Search for the cell housing the specified text and yield its (X, Y) center coordinate. 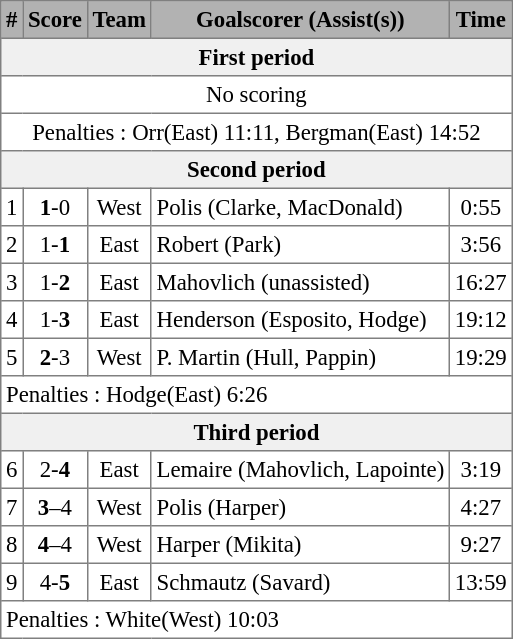
Polis (Clarke, MacDonald) (300, 207)
Schmautz (Savard) (300, 582)
1-3 (55, 320)
1-1 (55, 245)
Harper (Mikita) (300, 545)
9:27 (481, 545)
# (12, 20)
19:29 (481, 357)
3:56 (481, 245)
1-0 (55, 207)
3 (12, 282)
8 (12, 545)
0:55 (481, 207)
P. Martin (Hull, Pappin) (300, 357)
3–4 (55, 507)
7 (12, 507)
First period (256, 57)
Team (119, 20)
4:27 (481, 507)
1-2 (55, 282)
Score (55, 20)
4 (12, 320)
Second period (256, 170)
16:27 (481, 282)
Goalscorer (Assist(s)) (300, 20)
Robert (Park) (300, 245)
1 (12, 207)
3:19 (481, 470)
9 (12, 582)
4-5 (55, 582)
Penalties : White(West) 10:03 (256, 620)
19:12 (481, 320)
13:59 (481, 582)
4–4 (55, 545)
No scoring (256, 95)
Third period (256, 432)
Time (481, 20)
Mahovlich (unassisted) (300, 282)
Lemaire (Mahovlich, Lapointe) (300, 470)
2-3 (55, 357)
6 (12, 470)
Penalties : Hodge(East) 6:26 (256, 395)
2-4 (55, 470)
Polis (Harper) (300, 507)
2 (12, 245)
5 (12, 357)
Penalties : Orr(East) 11:11, Bergman(East) 14:52 (256, 132)
Henderson (Esposito, Hodge) (300, 320)
